Return [X, Y] of the center of cell containing provided text 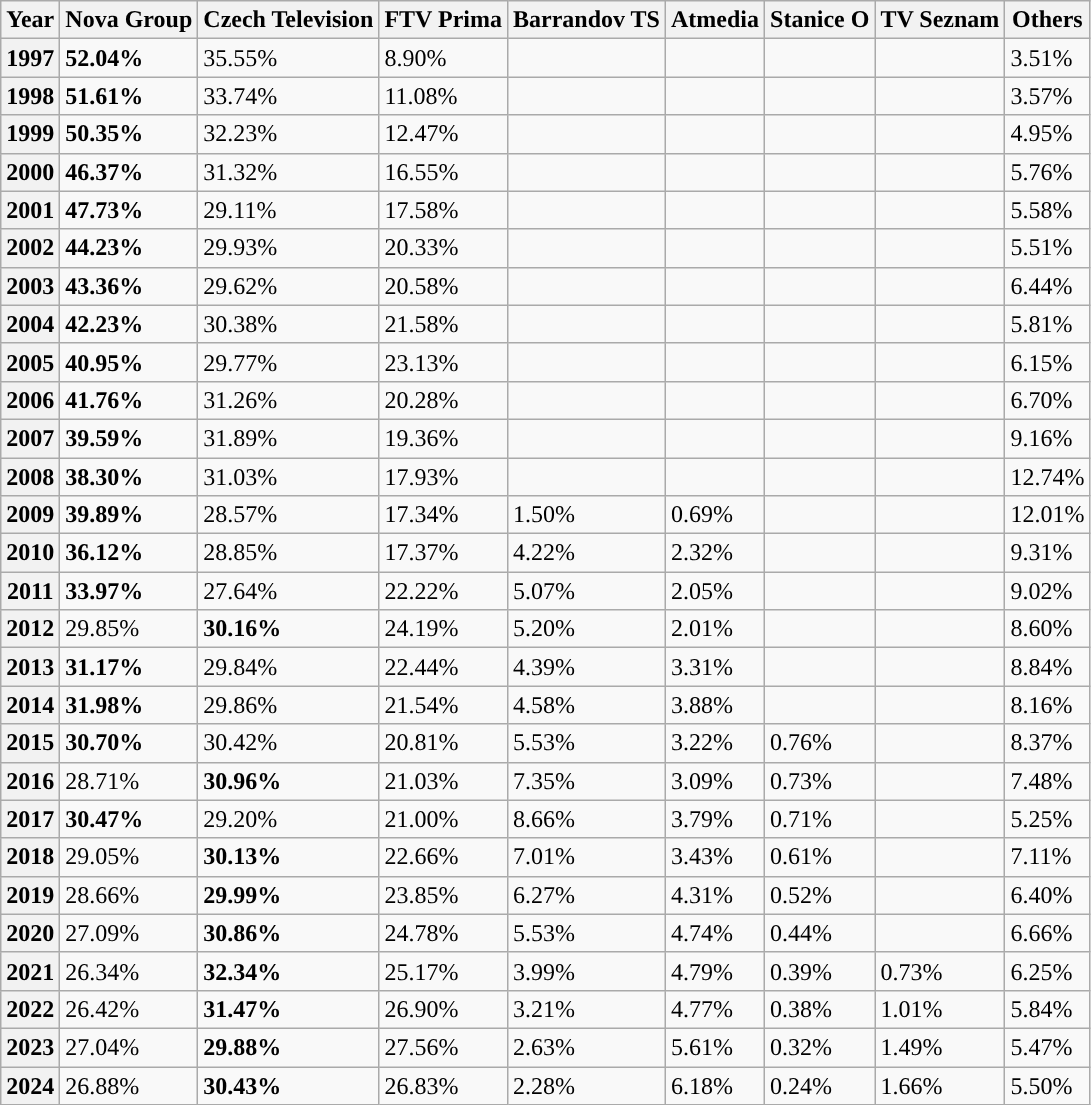
50.35% [129, 134]
24.19% [444, 629]
5.51% [1048, 248]
52.04% [129, 58]
38.30% [129, 477]
21.03% [444, 781]
4.74% [714, 933]
41.76% [129, 400]
17.34% [444, 515]
9.31% [1048, 553]
31.26% [288, 400]
Barrandov TS [586, 20]
26.90% [444, 1009]
29.20% [288, 819]
0.44% [820, 933]
8.66% [586, 819]
2015 [30, 743]
12.01% [1048, 515]
30.38% [288, 324]
Nova Group [129, 20]
5.50% [1048, 1085]
12.74% [1048, 477]
19.36% [444, 438]
47.73% [129, 210]
39.59% [129, 438]
25.17% [444, 971]
36.12% [129, 553]
4.58% [586, 705]
4.31% [714, 895]
23.13% [444, 362]
20.28% [444, 400]
2005 [30, 362]
1997 [30, 58]
16.55% [444, 172]
3.88% [714, 705]
2007 [30, 438]
21.54% [444, 705]
0.32% [820, 1047]
2.05% [714, 591]
4.95% [1048, 134]
4.79% [714, 971]
2003 [30, 286]
1.66% [940, 1085]
2002 [30, 248]
2012 [30, 629]
29.11% [288, 210]
44.23% [129, 248]
23.85% [444, 895]
12.47% [444, 134]
29.88% [288, 1047]
31.47% [288, 1009]
30.47% [129, 819]
5.61% [714, 1047]
2009 [30, 515]
2017 [30, 819]
26.42% [129, 1009]
6.15% [1048, 362]
Stanice O [820, 20]
2019 [30, 895]
0.61% [820, 857]
27.09% [129, 933]
8.16% [1048, 705]
2016 [30, 781]
29.99% [288, 895]
30.86% [288, 933]
5.47% [1048, 1047]
5.58% [1048, 210]
26.34% [129, 971]
3.21% [586, 1009]
2021 [30, 971]
39.89% [129, 515]
2013 [30, 667]
30.70% [129, 743]
2004 [30, 324]
27.64% [288, 591]
Atmedia [714, 20]
0.69% [714, 515]
20.58% [444, 286]
3.57% [1048, 96]
32.23% [288, 134]
5.25% [1048, 819]
30.13% [288, 857]
0.76% [820, 743]
29.62% [288, 286]
6.18% [714, 1085]
51.61% [129, 96]
29.86% [288, 705]
17.37% [444, 553]
30.96% [288, 781]
5.20% [586, 629]
0.71% [820, 819]
26.83% [444, 1085]
3.51% [1048, 58]
1.49% [940, 1047]
6.44% [1048, 286]
FTV Prima [444, 20]
8.84% [1048, 667]
1999 [30, 134]
21.00% [444, 819]
20.33% [444, 248]
6.40% [1048, 895]
32.34% [288, 971]
0.24% [820, 1085]
31.03% [288, 477]
3.09% [714, 781]
24.78% [444, 933]
7.35% [586, 781]
7.01% [586, 857]
29.05% [129, 857]
Year [30, 20]
21.58% [444, 324]
5.81% [1048, 324]
2023 [30, 1047]
0.39% [820, 971]
6.27% [586, 895]
28.57% [288, 515]
43.36% [129, 286]
5.76% [1048, 172]
2022 [30, 1009]
2010 [30, 553]
7.48% [1048, 781]
Others [1048, 20]
30.42% [288, 743]
20.81% [444, 743]
2008 [30, 477]
30.16% [288, 629]
4.77% [714, 1009]
3.79% [714, 819]
1.01% [940, 1009]
22.66% [444, 857]
3.22% [714, 743]
46.37% [129, 172]
4.39% [586, 667]
2011 [30, 591]
27.04% [129, 1047]
6.70% [1048, 400]
29.84% [288, 667]
3.99% [586, 971]
29.85% [129, 629]
2018 [30, 857]
Czech Television [288, 20]
0.38% [820, 1009]
26.88% [129, 1085]
8.90% [444, 58]
22.44% [444, 667]
31.32% [288, 172]
33.74% [288, 96]
29.93% [288, 248]
31.17% [129, 667]
0.52% [820, 895]
6.25% [1048, 971]
31.98% [129, 705]
8.60% [1048, 629]
27.56% [444, 1047]
17.93% [444, 477]
2001 [30, 210]
42.23% [129, 324]
2.63% [586, 1047]
7.11% [1048, 857]
2020 [30, 933]
2.28% [586, 1085]
31.89% [288, 438]
5.84% [1048, 1009]
8.37% [1048, 743]
2.01% [714, 629]
11.08% [444, 96]
40.95% [129, 362]
2000 [30, 172]
1998 [30, 96]
TV Seznam [940, 20]
5.07% [586, 591]
3.31% [714, 667]
28.66% [129, 895]
9.16% [1048, 438]
2024 [30, 1085]
35.55% [288, 58]
30.43% [288, 1085]
17.58% [444, 210]
6.66% [1048, 933]
1.50% [586, 515]
2006 [30, 400]
2014 [30, 705]
28.85% [288, 553]
4.22% [586, 553]
9.02% [1048, 591]
33.97% [129, 591]
29.77% [288, 362]
3.43% [714, 857]
28.71% [129, 781]
2.32% [714, 553]
22.22% [444, 591]
